Provide the [X, Y] coordinate of the cell's center where the given text is located.  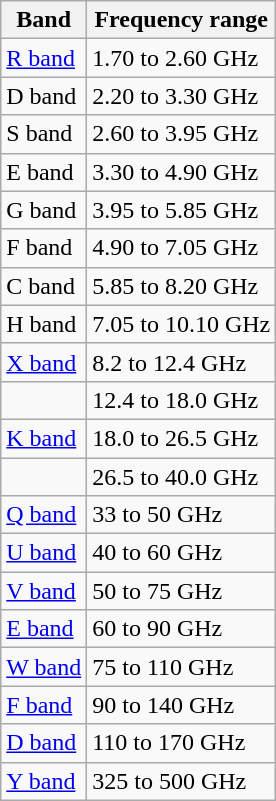
W band [44, 667]
Q band [44, 515]
7.05 to 10.10 GHz [182, 324]
90 to 140 GHz [182, 705]
K band [44, 438]
Y band [44, 781]
X band [44, 362]
40 to 60 GHz [182, 553]
325 to 500 GHz [182, 781]
Frequency range [182, 20]
H band [44, 324]
60 to 90 GHz [182, 629]
2.60 to 3.95 GHz [182, 134]
18.0 to 26.5 GHz [182, 438]
5.85 to 8.20 GHz [182, 286]
8.2 to 12.4 GHz [182, 362]
33 to 50 GHz [182, 515]
S band [44, 134]
C band [44, 286]
12.4 to 18.0 GHz [182, 400]
Band [44, 20]
50 to 75 GHz [182, 591]
3.95 to 5.85 GHz [182, 210]
26.5 to 40.0 GHz [182, 477]
3.30 to 4.90 GHz [182, 172]
110 to 170 GHz [182, 743]
R band [44, 58]
U band [44, 553]
V band [44, 591]
75 to 110 GHz [182, 667]
2.20 to 3.30 GHz [182, 96]
4.90 to 7.05 GHz [182, 248]
G band [44, 210]
1.70 to 2.60 GHz [182, 58]
